Pinpoint the cell where the given text exists, returning its (x, y) midpoint coordinate. 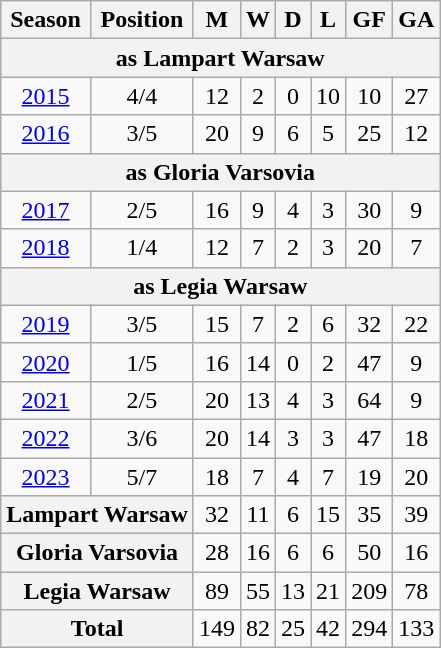
4/4 (142, 96)
Season (46, 20)
GF (370, 20)
27 (416, 96)
28 (216, 553)
82 (258, 629)
50 (370, 553)
42 (328, 629)
Total (98, 629)
35 (370, 515)
55 (258, 591)
L (328, 20)
M (216, 20)
64 (370, 400)
W (258, 20)
2019 (46, 324)
Legia Warsaw (98, 591)
5 (328, 134)
as Lampart Warsaw (220, 58)
as Legia Warsaw (220, 286)
3/6 (142, 438)
133 (416, 629)
2015 (46, 96)
89 (216, 591)
2018 (46, 248)
2016 (46, 134)
2021 (46, 400)
5/7 (142, 477)
209 (370, 591)
GA (416, 20)
2022 (46, 438)
Position (142, 20)
19 (370, 477)
22 (416, 324)
2023 (46, 477)
Gloria Varsovia (98, 553)
149 (216, 629)
Lampart Warsaw (98, 515)
2020 (46, 362)
D (294, 20)
1/5 (142, 362)
294 (370, 629)
39 (416, 515)
21 (328, 591)
11 (258, 515)
as Gloria Varsovia (220, 172)
30 (370, 210)
1/4 (142, 248)
78 (416, 591)
2017 (46, 210)
